For the text-containing cell, return its midpoint in [x, y] coordinate format. 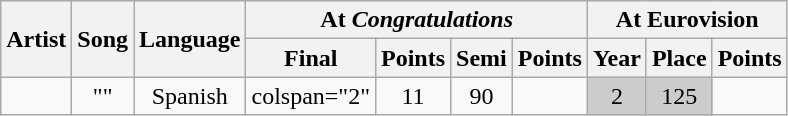
colspan="2" [311, 96]
Semi [482, 58]
Year [616, 58]
Language [190, 39]
125 [679, 96]
90 [482, 96]
At Congratulations [416, 20]
Final [311, 58]
2 [616, 96]
"" [103, 96]
11 [412, 96]
Artist [36, 39]
Song [103, 39]
Place [679, 58]
Spanish [190, 96]
At Eurovision [687, 20]
